Scan for the cell matching the given text and deliver its (x, y) coordinate at center. 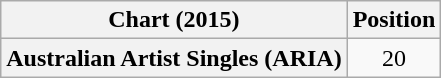
20 (394, 58)
Australian Artist Singles (ARIA) (174, 58)
Position (394, 20)
Chart (2015) (174, 20)
